Output the (X, Y) coordinate of the center of the cell containing the given text.  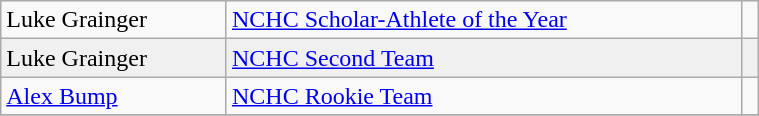
Alex Bump (114, 96)
NCHC Rookie Team (484, 96)
NCHC Second Team (484, 58)
NCHC Scholar-Athlete of the Year (484, 20)
